Capture the cell that displays the provided text and extract its (x, y) central coordinate. 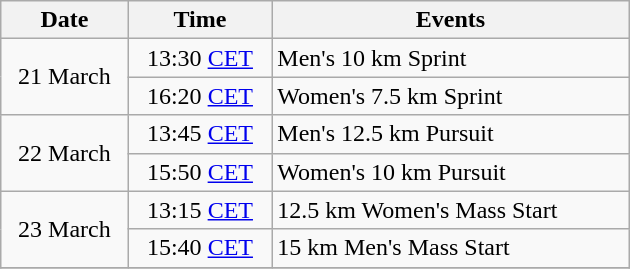
Events (450, 20)
13:30 CET (200, 58)
15:40 CET (200, 248)
13:45 CET (200, 134)
Time (200, 20)
Women's 7.5 km Sprint (450, 96)
Women's 10 km Pursuit (450, 172)
16:20 CET (200, 96)
21 March (64, 77)
Date (64, 20)
Men's 12.5 km Pursuit (450, 134)
13:15 CET (200, 210)
22 March (64, 153)
15 km Men's Mass Start (450, 248)
15:50 CET (200, 172)
Men's 10 km Sprint (450, 58)
12.5 km Women's Mass Start (450, 210)
23 March (64, 229)
